Determine the (x, y) coordinate at the center of the cell enclosing the given text.  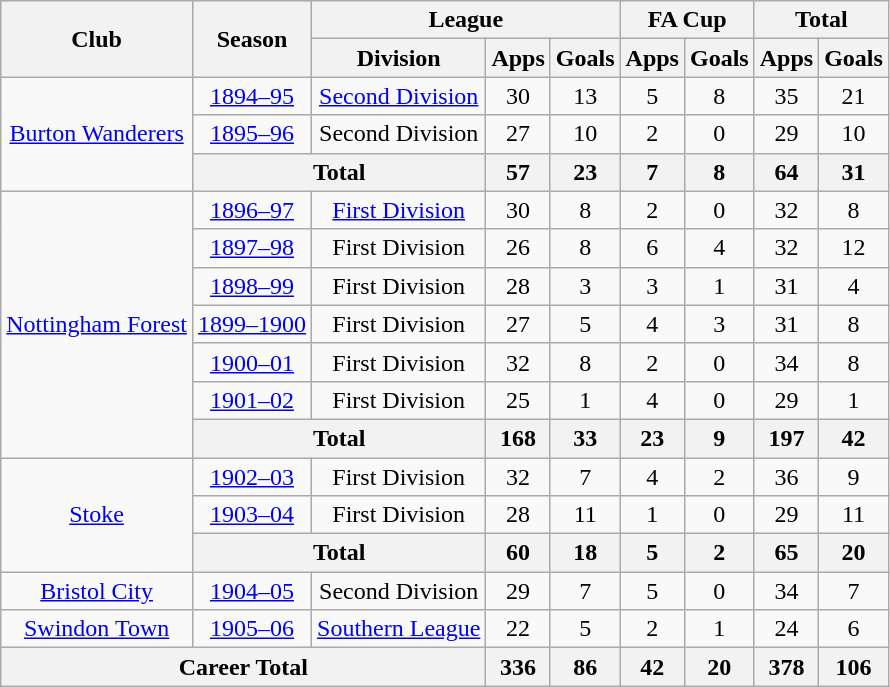
1905–06 (252, 629)
1900–01 (252, 362)
57 (518, 172)
86 (585, 667)
1897–98 (252, 248)
106 (854, 667)
26 (518, 248)
Swindon Town (97, 629)
21 (854, 96)
League (466, 20)
1903–04 (252, 515)
1895–96 (252, 134)
Club (97, 39)
13 (585, 96)
1898–99 (252, 286)
1904–05 (252, 591)
33 (585, 438)
18 (585, 553)
36 (786, 477)
378 (786, 667)
Southern League (399, 629)
197 (786, 438)
22 (518, 629)
24 (786, 629)
25 (518, 400)
Division (399, 58)
1901–02 (252, 400)
Nottingham Forest (97, 324)
Bristol City (97, 591)
64 (786, 172)
Career Total (244, 667)
35 (786, 96)
FA Cup (687, 20)
65 (786, 553)
12 (854, 248)
Season (252, 39)
168 (518, 438)
1894–95 (252, 96)
1899–1900 (252, 324)
60 (518, 553)
336 (518, 667)
Stoke (97, 515)
1896–97 (252, 210)
1902–03 (252, 477)
Burton Wanderers (97, 134)
